Provide the (X, Y) coordinate of the cell's center where the given text is located.  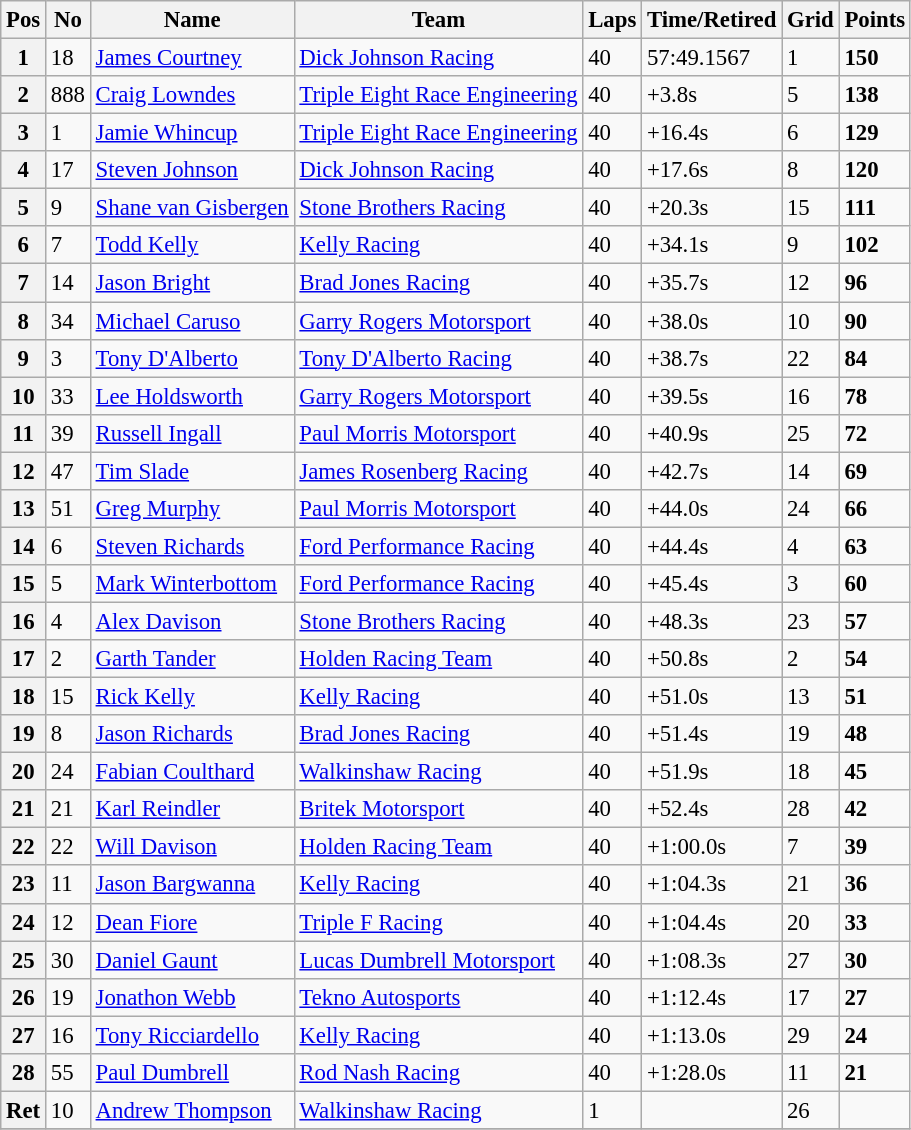
+39.5s (712, 396)
Ret (24, 1110)
57:49.1567 (712, 58)
45 (874, 772)
120 (874, 170)
Andrew Thompson (192, 1110)
96 (874, 283)
Triple F Racing (438, 922)
James Courtney (192, 58)
+45.4s (712, 584)
+52.4s (712, 809)
150 (874, 58)
+42.7s (712, 471)
78 (874, 396)
29 (810, 1035)
Lee Holdsworth (192, 396)
Steven Johnson (192, 170)
Jonathon Webb (192, 997)
102 (874, 245)
Mark Winterbottom (192, 584)
Jason Bright (192, 283)
Jason Bargwanna (192, 885)
34 (68, 321)
Tim Slade (192, 471)
Rick Kelly (192, 697)
Team (438, 20)
42 (874, 809)
James Rosenberg Racing (438, 471)
90 (874, 321)
+34.1s (712, 245)
57 (874, 621)
48 (874, 734)
Karl Reindler (192, 809)
Michael Caruso (192, 321)
Tony Ricciardello (192, 1035)
Tekno Autosports (438, 997)
+51.9s (712, 772)
No (68, 20)
+1:08.3s (712, 960)
+1:04.4s (712, 922)
+1:13.0s (712, 1035)
Jason Richards (192, 734)
Greg Murphy (192, 509)
Will Davison (192, 847)
Dean Fiore (192, 922)
Points (874, 20)
Todd Kelly (192, 245)
Daniel Gaunt (192, 960)
Tony D'Alberto (192, 358)
+1:00.0s (712, 847)
129 (874, 133)
+35.7s (712, 283)
Tony D'Alberto Racing (438, 358)
Garth Tander (192, 659)
+51.0s (712, 697)
Name (192, 20)
+38.0s (712, 321)
54 (874, 659)
Time/Retired (712, 20)
+1:12.4s (712, 997)
Craig Lowndes (192, 95)
72 (874, 433)
+20.3s (712, 208)
84 (874, 358)
Grid (810, 20)
Pos (24, 20)
138 (874, 95)
+17.6s (712, 170)
+40.9s (712, 433)
Paul Dumbrell (192, 1073)
+50.8s (712, 659)
Laps (612, 20)
Russell Ingall (192, 433)
+3.8s (712, 95)
Rod Nash Racing (438, 1073)
+51.4s (712, 734)
69 (874, 471)
63 (874, 546)
888 (68, 95)
+44.0s (712, 509)
+16.4s (712, 133)
+44.4s (712, 546)
+1:28.0s (712, 1073)
Shane van Gisbergen (192, 208)
Alex Davison (192, 621)
36 (874, 885)
55 (68, 1073)
Fabian Coulthard (192, 772)
66 (874, 509)
60 (874, 584)
Britek Motorsport (438, 809)
+48.3s (712, 621)
Jamie Whincup (192, 133)
Lucas Dumbrell Motorsport (438, 960)
Steven Richards (192, 546)
47 (68, 471)
+1:04.3s (712, 885)
111 (874, 208)
+38.7s (712, 358)
